Search for the cell housing the specified text and yield its [X, Y] center coordinate. 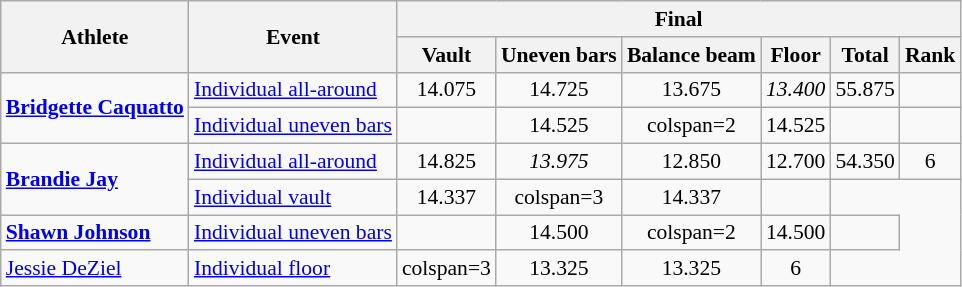
13.675 [692, 90]
13.400 [796, 90]
Rank [930, 55]
54.350 [864, 162]
Bridgette Caquatto [95, 108]
12.700 [796, 162]
Brandie Jay [95, 180]
55.875 [864, 90]
Uneven bars [559, 55]
Vault [446, 55]
14.725 [559, 90]
Individual vault [293, 197]
14.825 [446, 162]
12.850 [692, 162]
13.975 [559, 162]
Shawn Johnson [95, 233]
Jessie DeZiel [95, 269]
Total [864, 55]
14.075 [446, 90]
Floor [796, 55]
Athlete [95, 36]
Balance beam [692, 55]
Event [293, 36]
Final [678, 19]
Individual floor [293, 269]
